Pinpoint the cell where the given text exists, returning its [x, y] midpoint coordinate. 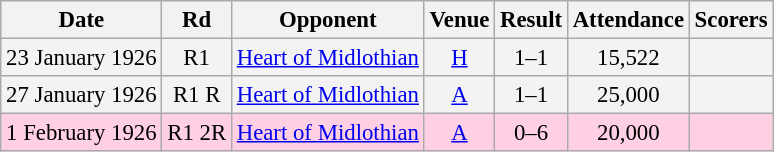
0–6 [532, 133]
25,000 [628, 95]
23 January 1926 [82, 58]
Opponent [328, 20]
Date [82, 20]
Venue [460, 20]
Rd [196, 20]
1 February 1926 [82, 133]
20,000 [628, 133]
Scorers [731, 20]
Result [532, 20]
R1 R [196, 95]
R1 2R [196, 133]
H [460, 58]
Attendance [628, 20]
15,522 [628, 58]
R1 [196, 58]
27 January 1926 [82, 95]
